Search for the cell housing the specified text and yield its (X, Y) center coordinate. 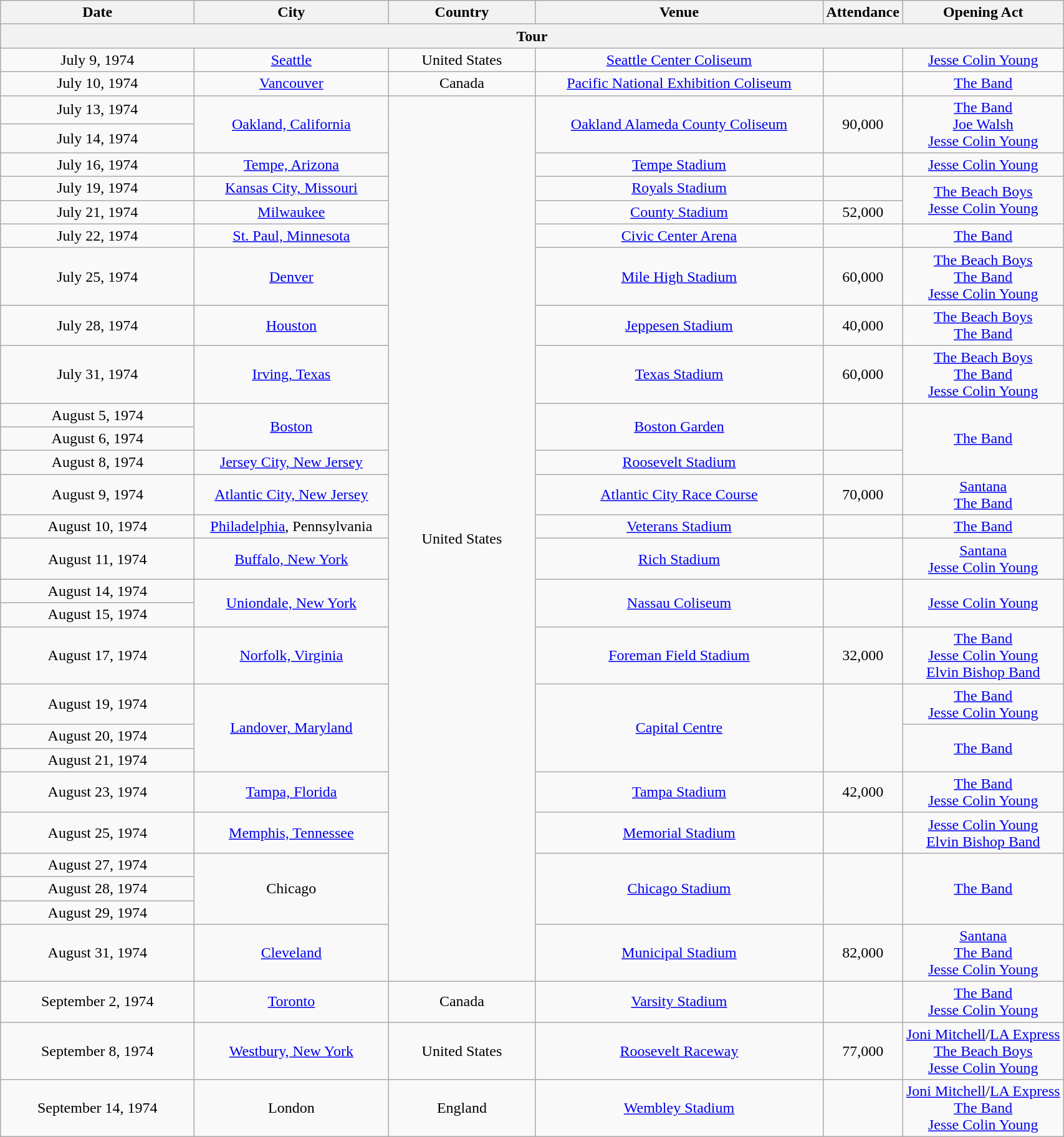
Rich Stadium (679, 559)
August 29, 1974 (97, 912)
July 25, 1974 (97, 276)
Texas Stadium (679, 374)
Attendance (863, 12)
Seattle Center Coliseum (679, 60)
Memphis, Tennessee (292, 833)
Wembley Stadium (679, 1108)
July 28, 1974 (97, 325)
Boston (292, 426)
August 31, 1974 (97, 953)
July 13, 1974 (97, 110)
August 5, 1974 (97, 415)
Milwaukee (292, 212)
Houston (292, 325)
Tampa Stadium (679, 792)
Civic Center Arena (679, 236)
August 25, 1974 (97, 833)
July 31, 1974 (97, 374)
July 19, 1974 (97, 188)
Memorial Stadium (679, 833)
Tour (532, 36)
August 23, 1974 (97, 792)
Norfolk, Virginia (292, 655)
Kansas City, Missouri (292, 188)
Toronto (292, 1002)
Country (462, 12)
Pacific National Exhibition Coliseum (679, 84)
82,000 (863, 953)
September 8, 1974 (97, 1051)
August 28, 1974 (97, 888)
August 6, 1974 (97, 439)
Philadelphia, Pennsylvania (292, 527)
The Beach BoysJesse Colin Young (983, 200)
Oakland, California (292, 124)
Foreman Field Stadium (679, 655)
City (292, 12)
Tampa, Florida (292, 792)
Chicago Stadium (679, 888)
42,000 (863, 792)
County Stadium (679, 212)
77,000 (863, 1051)
Nassau Coliseum (679, 603)
The BandJoe WalshJesse Colin Young (983, 124)
July 14, 1974 (97, 138)
Royals Stadium (679, 188)
90,000 (863, 124)
Roosevelt Raceway (679, 1051)
Seattle (292, 60)
Oakland Alameda County Coliseum (679, 124)
Vancouver (292, 84)
August 8, 1974 (97, 463)
August 20, 1974 (97, 736)
August 14, 1974 (97, 591)
Jesse Colin YoungElvin Bishop Band (983, 833)
Opening Act (983, 12)
July 16, 1974 (97, 165)
Jersey City, New Jersey (292, 463)
Tempe Stadium (679, 165)
Irving, Texas (292, 374)
Date (97, 12)
SantanaThe Band (983, 495)
SantanaThe BandJesse Colin Young (983, 953)
July 21, 1974 (97, 212)
70,000 (863, 495)
40,000 (863, 325)
The Beach BoysThe Band (983, 325)
London (292, 1108)
July 9, 1974 (97, 60)
September 2, 1974 (97, 1002)
Municipal Stadium (679, 953)
The BandJesse Colin YoungElvin Bishop Band (983, 655)
SantanaJesse Colin Young (983, 559)
July 10, 1974 (97, 84)
August 10, 1974 (97, 527)
September 14, 1974 (97, 1108)
August 15, 1974 (97, 615)
August 11, 1974 (97, 559)
August 19, 1974 (97, 704)
32,000 (863, 655)
Cleveland (292, 953)
Varsity Stadium (679, 1002)
Tempe, Arizona (292, 165)
52,000 (863, 212)
August 21, 1974 (97, 760)
Westbury, New York (292, 1051)
August 17, 1974 (97, 655)
August 9, 1974 (97, 495)
Atlantic City, New Jersey (292, 495)
Landover, Maryland (292, 728)
August 27, 1974 (97, 865)
Roosevelt Stadium (679, 463)
Jeppesen Stadium (679, 325)
Venue (679, 12)
July 22, 1974 (97, 236)
Buffalo, New York (292, 559)
Joni Mitchell/LA ExpressThe BandJesse Colin Young (983, 1108)
Chicago (292, 888)
Joni Mitchell/LA ExpressThe Beach BoysJesse Colin Young (983, 1051)
Veterans Stadium (679, 527)
Mile High Stadium (679, 276)
Boston Garden (679, 426)
Capital Centre (679, 728)
Atlantic City Race Course (679, 495)
St. Paul, Minnesota (292, 236)
England (462, 1108)
Uniondale, New York (292, 603)
Denver (292, 276)
